Identify which cell holds the provided text, then report its (x, y) central coordinate. 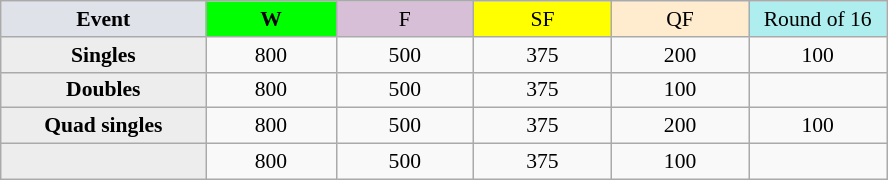
SF (543, 19)
QF (680, 19)
Quad singles (104, 126)
W (271, 19)
Singles (104, 55)
F (405, 19)
Round of 16 (818, 19)
Doubles (104, 90)
Event (104, 19)
